Detect which cell encompasses the target text, then output its [x, y] center coordinate. 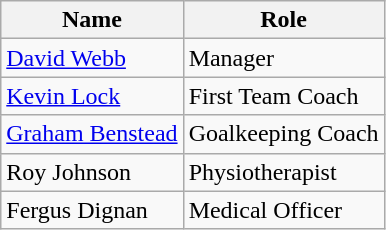
Role [284, 20]
Kevin Lock [92, 96]
Graham Benstead [92, 134]
Fergus Dignan [92, 210]
Name [92, 20]
David Webb [92, 58]
Goalkeeping Coach [284, 134]
Physiotherapist [284, 172]
First Team Coach [284, 96]
Medical Officer [284, 210]
Roy Johnson [92, 172]
Manager [284, 58]
